Extract the [X, Y] coordinate from the center of the cell holding the provided text.  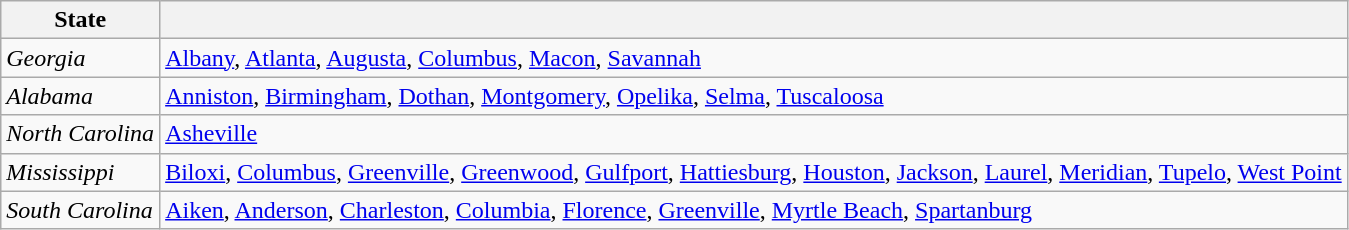
Biloxi, Columbus, Greenville, Greenwood, Gulfport, Hattiesburg, Houston, Jackson, Laurel, Meridian, Tupelo, West Point [754, 172]
Georgia [80, 58]
South Carolina [80, 210]
Albany, Atlanta, Augusta, Columbus, Macon, Savannah [754, 58]
North Carolina [80, 134]
Mississippi [80, 172]
State [80, 20]
Aiken, Anderson, Charleston, Columbia, Florence, Greenville, Myrtle Beach, Spartanburg [754, 210]
Alabama [80, 96]
Asheville [754, 134]
Anniston, Birmingham, Dothan, Montgomery, Opelika, Selma, Tuscaloosa [754, 96]
